Output the [X, Y] coordinate of the center of the cell containing the given text.  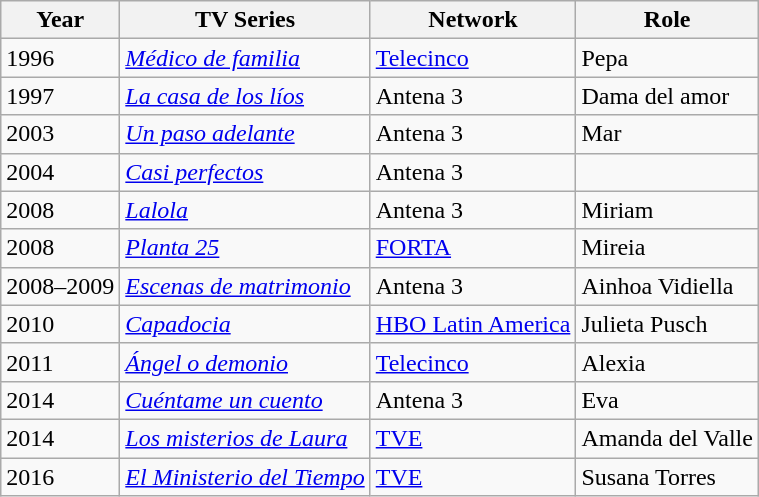
El Ministerio del Tiempo [245, 477]
Planta 25 [245, 248]
2010 [60, 324]
La casa de los líos [245, 96]
Ángel o demonio [245, 362]
Alexia [668, 362]
FORTA [473, 248]
Pepa [668, 58]
TV Series [245, 20]
Cuéntame un cuento [245, 400]
Network [473, 20]
Julieta Pusch [668, 324]
2016 [60, 477]
Year [60, 20]
Dama del amor [668, 96]
HBO Latin America [473, 324]
2008–2009 [60, 286]
Miriam [668, 210]
1996 [60, 58]
1997 [60, 96]
2003 [60, 134]
Casi perfectos [245, 172]
Lalola [245, 210]
Amanda del Valle [668, 438]
Capadocia [245, 324]
Susana Torres [668, 477]
2004 [60, 172]
Médico de familia [245, 58]
2011 [60, 362]
Mar [668, 134]
Escenas de matrimonio [245, 286]
Los misterios de Laura [245, 438]
Ainhoa Vidiella [668, 286]
Un paso adelante [245, 134]
Eva [668, 400]
Mireia [668, 248]
Role [668, 20]
